For the text-containing cell, return its midpoint in (X, Y) coordinate format. 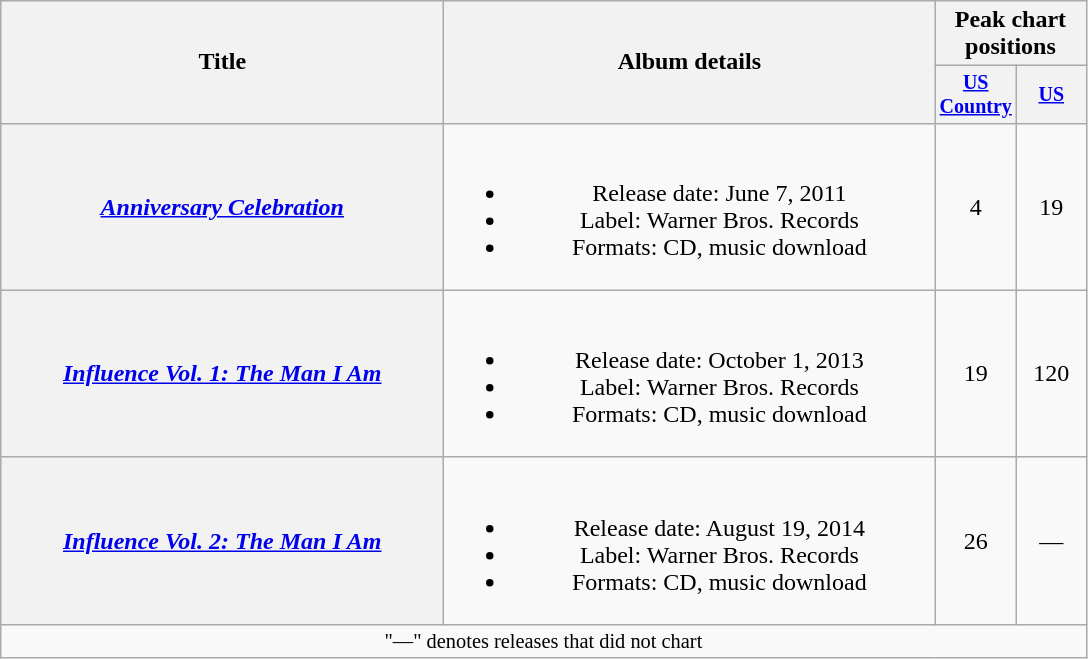
26 (976, 540)
Release date: June 7, 2011Label: Warner Bros. RecordsFormats: CD, music download (690, 206)
Release date: August 19, 2014Label: Warner Bros. RecordsFormats: CD, music download (690, 540)
Anniversary Celebration (222, 206)
US Country (976, 94)
Album details (690, 62)
Release date: October 1, 2013Label: Warner Bros. RecordsFormats: CD, music download (690, 374)
Influence Vol. 2: The Man I Am (222, 540)
Peak chartpositions (1010, 34)
Influence Vol. 1: The Man I Am (222, 374)
Title (222, 62)
US (1052, 94)
4 (976, 206)
120 (1052, 374)
"—" denotes releases that did not chart (544, 641)
— (1052, 540)
